Extract the [x, y] coordinate from the center of the cell holding the provided text.  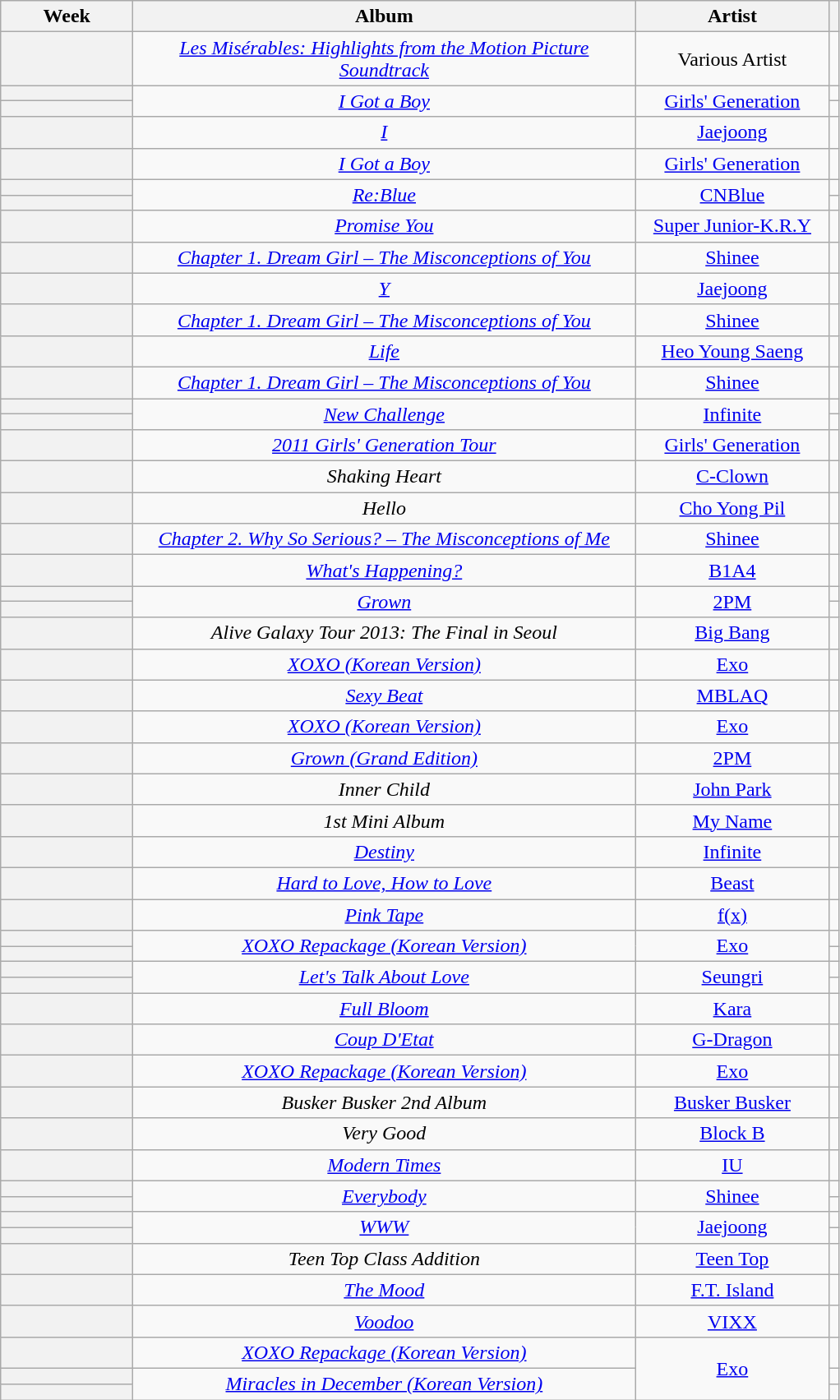
2011 Girls' Generation Tour [385, 446]
B1A4 [732, 571]
G-Dragon [732, 1040]
Artist [732, 16]
Coup D'Etat [385, 1040]
Album [385, 16]
1st Mini Album [385, 820]
Seungri [732, 977]
John Park [732, 789]
Y [385, 289]
Life [385, 351]
Destiny [385, 852]
New Challenge [385, 414]
Chapter 2. Why So Serious? – The Misconceptions of Me [385, 539]
Very Good [385, 1134]
Modern Times [385, 1165]
Teen Top [732, 1259]
Alive Galaxy Tour 2013: The Final in Seoul [385, 633]
Miracles in December (Korean Version) [385, 1384]
Cho Yong Pil [732, 508]
Block B [732, 1134]
Let's Talk About Love [385, 977]
IU [732, 1165]
Heo Young Saeng [732, 351]
WWW [385, 1227]
Various Artist [732, 59]
Sexy Beat [385, 695]
Beast [732, 883]
My Name [732, 820]
Kara [732, 1009]
Pink Tape [385, 915]
Teen Top Class Addition [385, 1259]
Promise You [385, 226]
Hello [385, 508]
Everybody [385, 1196]
Re:Blue [385, 195]
Les Misérables: Highlights from the Motion Picture Soundtrack [385, 59]
VIXX [732, 1321]
f(x) [732, 915]
Hard to Love, How to Love [385, 883]
Grown [385, 602]
Inner Child [385, 789]
Grown (Grand Edition) [385, 758]
The Mood [385, 1290]
MBLAQ [732, 695]
Full Bloom [385, 1009]
CNBlue [732, 195]
Busker Busker [732, 1102]
Voodoo [385, 1321]
Big Bang [732, 633]
Super Junior-K.R.Y [732, 226]
I [385, 132]
What's Happening? [385, 571]
F.T. Island [732, 1290]
C-Clown [732, 477]
Busker Busker 2nd Album [385, 1102]
Week [67, 16]
Shaking Heart [385, 477]
